Detect which cell encompasses the target text, then output its [X, Y] center coordinate. 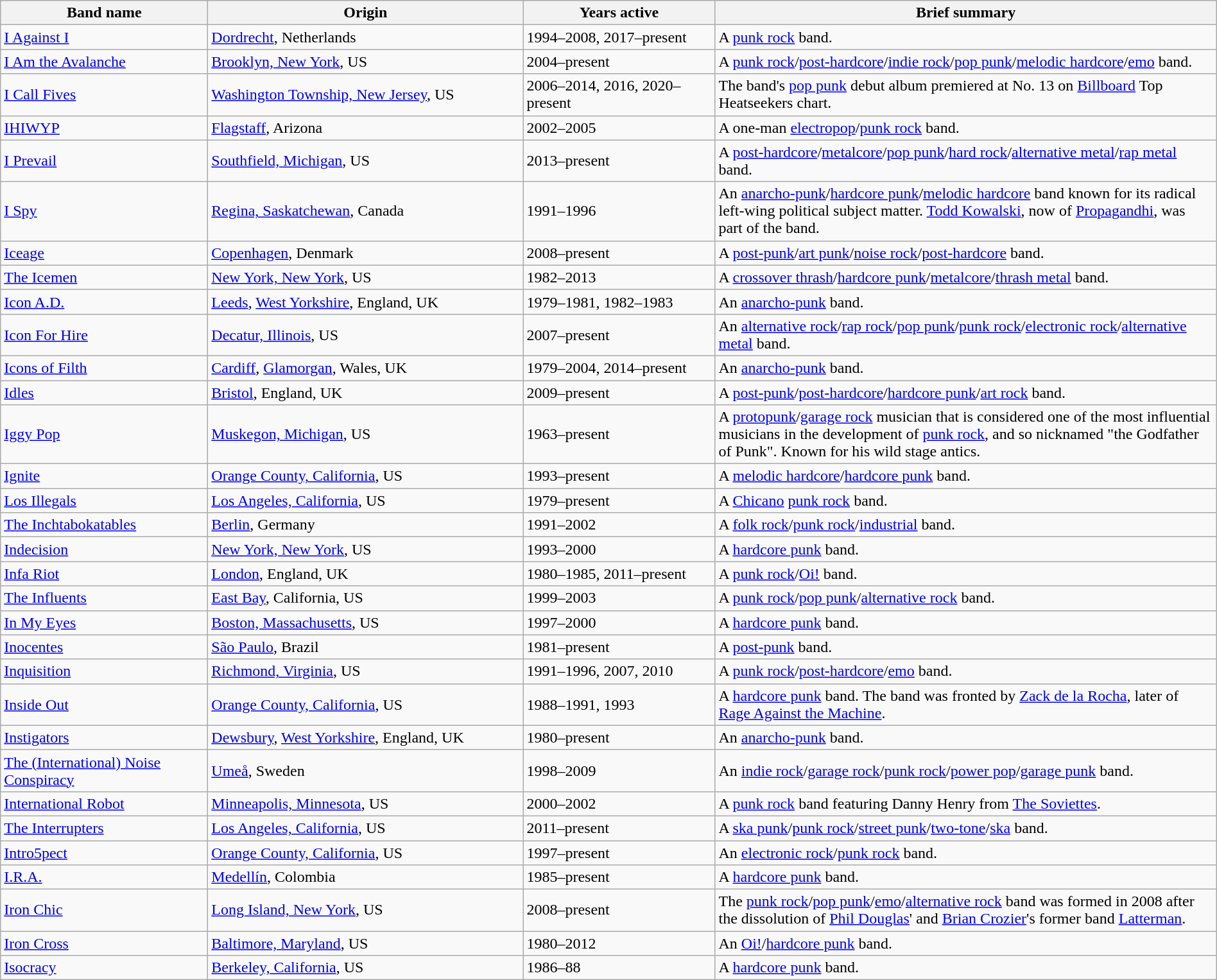
1980–2012 [619, 943]
A crossover thrash/hardcore punk/metalcore/thrash metal band. [965, 277]
I.R.A. [104, 877]
Los Illegals [104, 501]
São Paulo, Brazil [366, 647]
1993–2000 [619, 549]
Idles [104, 392]
An electronic rock/punk rock band. [965, 853]
An Oi!/hardcore punk band. [965, 943]
2004–present [619, 62]
Iron Cross [104, 943]
A punk rock band featuring Danny Henry from The Soviettes. [965, 804]
I Prevail [104, 160]
Leeds, West Yorkshire, England, UK [366, 302]
Icon For Hire [104, 335]
1979–present [619, 501]
An indie rock/garage rock/punk rock/power pop/garage punk band. [965, 770]
A post-punk/post-hardcore/hardcore punk/art rock band. [965, 392]
A post-hardcore/metalcore/pop punk/hard rock/alternative metal/rap metal band. [965, 160]
A folk rock/punk rock/industrial band. [965, 525]
1979–1981, 1982–1983 [619, 302]
Cardiff, Glamorgan, Wales, UK [366, 368]
Dordrecht, Netherlands [366, 37]
A hardcore punk band. The band was fronted by Zack de la Rocha, later of Rage Against the Machine. [965, 705]
The Influents [104, 598]
I Spy [104, 211]
2002–2005 [619, 128]
Inside Out [104, 705]
Medellín, Colombia [366, 877]
Intro5pect [104, 853]
Regina, Saskatchewan, Canada [366, 211]
The (International) Noise Conspiracy [104, 770]
1986–88 [619, 968]
The band's pop punk debut album premiered at No. 13 on Billboard Top Heatseekers chart. [965, 95]
2006–2014, 2016, 2020–present [619, 95]
1982–2013 [619, 277]
Inquisition [104, 671]
1993–present [619, 476]
A post-punk/art punk/noise rock/post-hardcore band. [965, 253]
1980–1985, 2011–present [619, 574]
Southfield, Michigan, US [366, 160]
Baltimore, Maryland, US [366, 943]
Berlin, Germany [366, 525]
IHIWYP [104, 128]
1991–1996, 2007, 2010 [619, 671]
1994–2008, 2017–present [619, 37]
2009–present [619, 392]
A post-punk band. [965, 647]
The Inchtabokatables [104, 525]
Iggy Pop [104, 434]
I Call Fives [104, 95]
1988–1991, 1993 [619, 705]
Icons of Filth [104, 368]
The punk rock/pop punk/emo/alternative rock band was formed in 2008 after the dissolution of Phil Douglas' and Brian Crozier's former band Latterman. [965, 910]
Berkeley, California, US [366, 968]
1991–1996 [619, 211]
Bristol, England, UK [366, 392]
East Bay, California, US [366, 598]
1998–2009 [619, 770]
1963–present [619, 434]
A punk rock/post-hardcore/indie rock/pop punk/melodic hardcore/emo band. [965, 62]
Brooklyn, New York, US [366, 62]
1985–present [619, 877]
A punk rock band. [965, 37]
A melodic hardcore/hardcore punk band. [965, 476]
2007–present [619, 335]
A punk rock/post-hardcore/emo band. [965, 671]
Boston, Massachusetts, US [366, 623]
Inocentes [104, 647]
I Am the Avalanche [104, 62]
1999–2003 [619, 598]
Decatur, Illinois, US [366, 335]
Washington Township, New Jersey, US [366, 95]
1991–2002 [619, 525]
I Against I [104, 37]
Copenhagen, Denmark [366, 253]
2011–present [619, 828]
Years active [619, 13]
Flagstaff, Arizona [366, 128]
Band name [104, 13]
Dewsbury, West Yorkshire, England, UK [366, 737]
Muskegon, Michigan, US [366, 434]
In My Eyes [104, 623]
2000–2002 [619, 804]
Iron Chic [104, 910]
A punk rock/Oi! band. [965, 574]
A one-man electropop/punk rock band. [965, 128]
Long Island, New York, US [366, 910]
Iceage [104, 253]
International Robot [104, 804]
A Chicano punk rock band. [965, 501]
An alternative rock/rap rock/pop punk/punk rock/electronic rock/alternative metal band. [965, 335]
Minneapolis, Minnesota, US [366, 804]
Isocracy [104, 968]
Icon A.D. [104, 302]
1979–2004, 2014–present [619, 368]
2013–present [619, 160]
Indecision [104, 549]
Origin [366, 13]
Infa Riot [104, 574]
A ska punk/punk rock/street punk/two-tone/ska band. [965, 828]
Ignite [104, 476]
A punk rock/pop punk/alternative rock band. [965, 598]
Richmond, Virginia, US [366, 671]
1981–present [619, 647]
Brief summary [965, 13]
The Icemen [104, 277]
Umeå, Sweden [366, 770]
Instigators [104, 737]
1997–2000 [619, 623]
London, England, UK [366, 574]
1997–present [619, 853]
The Interrupters [104, 828]
1980–present [619, 737]
